Return (x, y) of the center of cell containing provided text 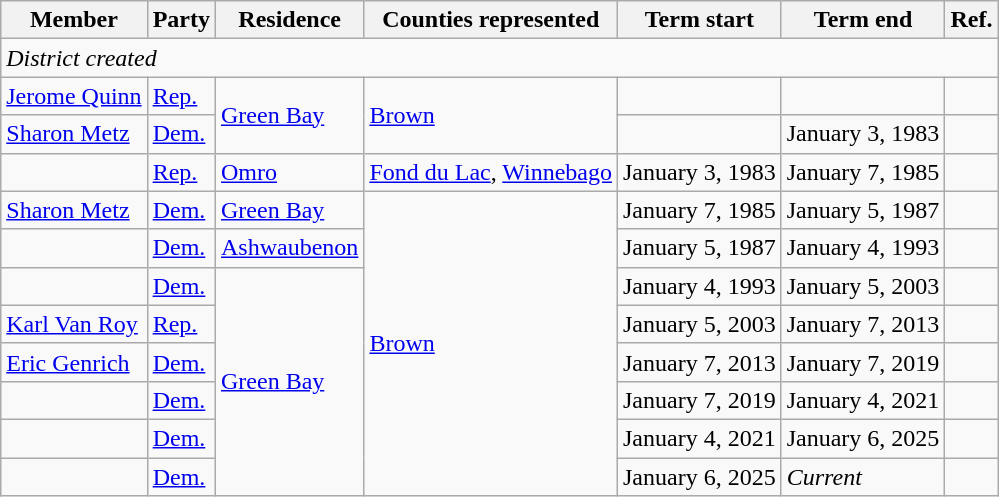
Karl Van Roy (74, 324)
District created (500, 58)
Term start (699, 20)
Current (863, 477)
Residence (289, 20)
Party (181, 20)
Counties represented (491, 20)
Ashwaubenon (289, 248)
Fond du Lac, Winnebago (491, 172)
Member (74, 20)
Ref. (972, 20)
Eric Genrich (74, 362)
Term end (863, 20)
Jerome Quinn (74, 96)
Omro (289, 172)
